Pinpoint the cell where the given text exists, returning its [x, y] midpoint coordinate. 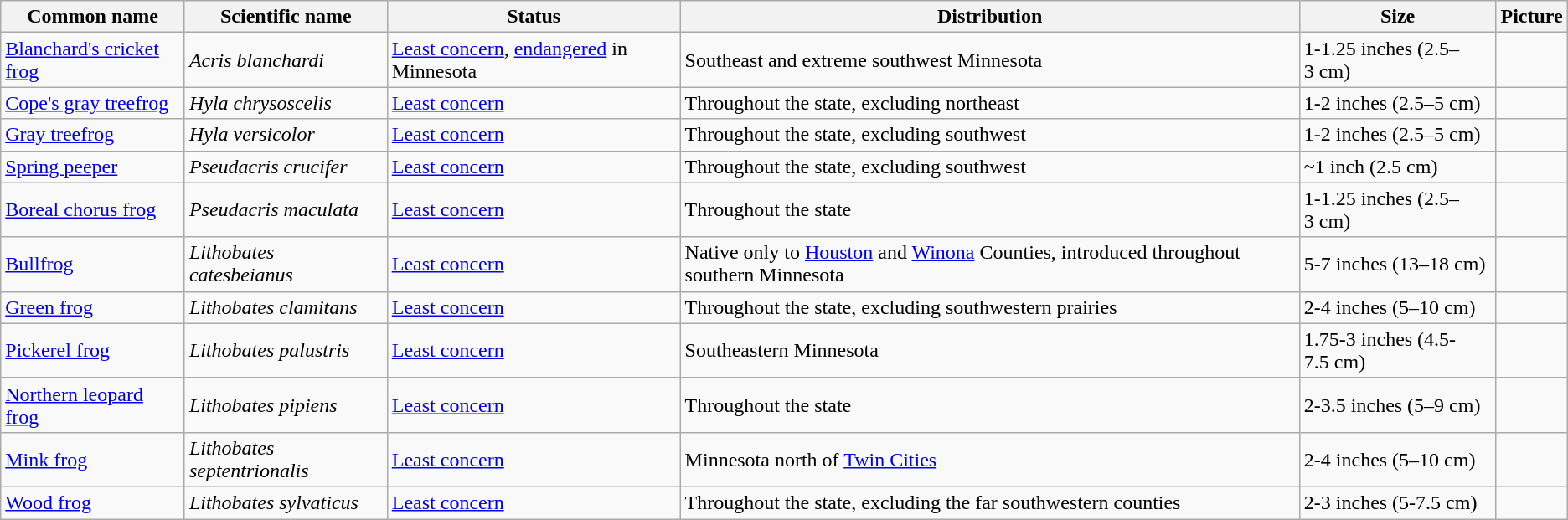
Throughout the state, excluding the far southwestern counties [990, 502]
Pseudacris maculata [286, 209]
Least concern, endangered in Minnesota [534, 60]
Lithobates palustris [286, 350]
Common name [93, 17]
Hyla versicolor [286, 135]
Wood frog [93, 502]
Throughout the state, excluding southwestern prairies [990, 307]
Northern leopard frog [93, 405]
Status [534, 17]
Lithobates pipiens [286, 405]
2-3.5 inches (5–9 cm) [1397, 405]
Green frog [93, 307]
Spring peeper [93, 167]
Southeastern Minnesota [990, 350]
Cope's gray treefrog [93, 103]
Size [1397, 17]
Mink frog [93, 459]
Acris blanchardi [286, 60]
Southeast and extreme southwest Minnesota [990, 60]
Lithobates clamitans [286, 307]
Hyla chrysoscelis [286, 103]
Boreal chorus frog [93, 209]
1.75-3 inches (4.5-7.5 cm) [1397, 350]
Distribution [990, 17]
2-3 inches (5-7.5 cm) [1397, 502]
Lithobates septentrionalis [286, 459]
Pickerel frog [93, 350]
Lithobates catesbeianus [286, 265]
Scientific name [286, 17]
Native only to Houston and Winona Counties, introduced throughout southern Minnesota [990, 265]
Bullfrog [93, 265]
Throughout the state, excluding northeast [990, 103]
Blanchard's cricket frog [93, 60]
5-7 inches (13–18 cm) [1397, 265]
Minnesota north of Twin Cities [990, 459]
Gray treefrog [93, 135]
Picture [1531, 17]
Pseudacris crucifer [286, 167]
~1 inch (2.5 cm) [1397, 167]
Lithobates sylvaticus [286, 502]
